Provide the (X, Y) coordinate of the cell's center where the given text is located.  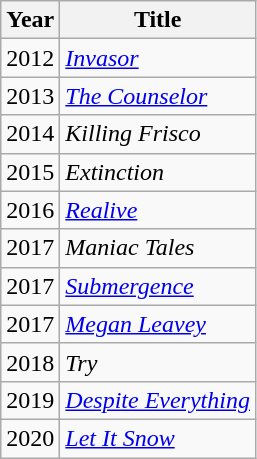
2019 (30, 400)
Killing Frisco (158, 134)
Megan Leavey (158, 324)
Try (158, 362)
Title (158, 20)
2016 (30, 210)
Maniac Tales (158, 248)
2015 (30, 172)
2020 (30, 438)
Realive (158, 210)
Year (30, 20)
Invasor (158, 58)
Let It Snow (158, 438)
2018 (30, 362)
The Counselor (158, 96)
2012 (30, 58)
2014 (30, 134)
2013 (30, 96)
Extinction (158, 172)
Submergence (158, 286)
Despite Everything (158, 400)
